Extract the (x, y) coordinate from the center of the cell holding the provided text.  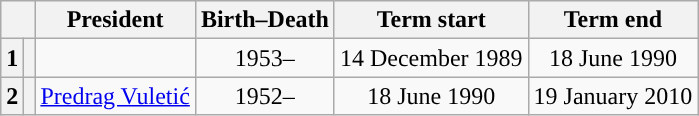
Birth–Death (264, 20)
Term start (431, 20)
Predrag Vuletić (115, 96)
1952– (264, 96)
1953– (264, 58)
President (115, 20)
19 January 2010 (613, 96)
2 (12, 96)
14 December 1989 (431, 58)
1 (12, 58)
Term end (613, 20)
